Locate the cell with the specified text and output its [X, Y] center coordinate. 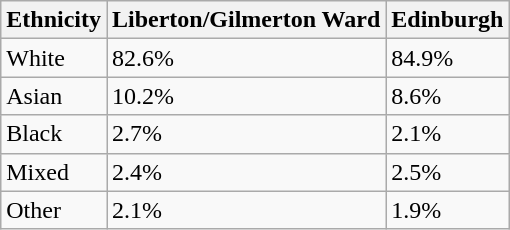
2.4% [246, 172]
Asian [54, 96]
Mixed [54, 172]
White [54, 58]
Edinburgh [448, 20]
Liberton/Gilmerton Ward [246, 20]
Other [54, 210]
2.5% [448, 172]
2.7% [246, 134]
82.6% [246, 58]
84.9% [448, 58]
Ethnicity [54, 20]
8.6% [448, 96]
10.2% [246, 96]
Black [54, 134]
1.9% [448, 210]
